Output the [x, y] coordinate of the center of the cell containing the given text.  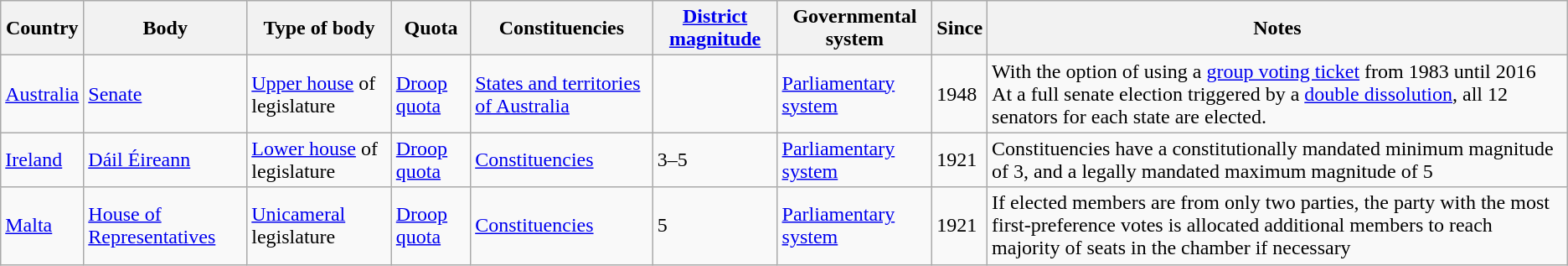
States and territories of Australia [561, 94]
Ireland [42, 159]
5 [715, 226]
Body [166, 29]
Upper house of legislature [319, 94]
Lower house of legislature [319, 159]
1948 [960, 94]
Governmental system [854, 29]
Senate [166, 94]
Unicameral legislature [319, 226]
Malta [42, 226]
Australia [42, 94]
Constituencies have a constitutionally mandated minimum magnitude of 3, and a legally mandated maximum magnitude of 5 [1278, 159]
Country [42, 29]
Notes [1278, 29]
Dáil Éireann [166, 159]
Quota [431, 29]
District magnitude [715, 29]
3–5 [715, 159]
Since [960, 29]
House of Representatives [166, 226]
Type of body [319, 29]
